Pinpoint the cell where the given text exists, returning its [X, Y] midpoint coordinate. 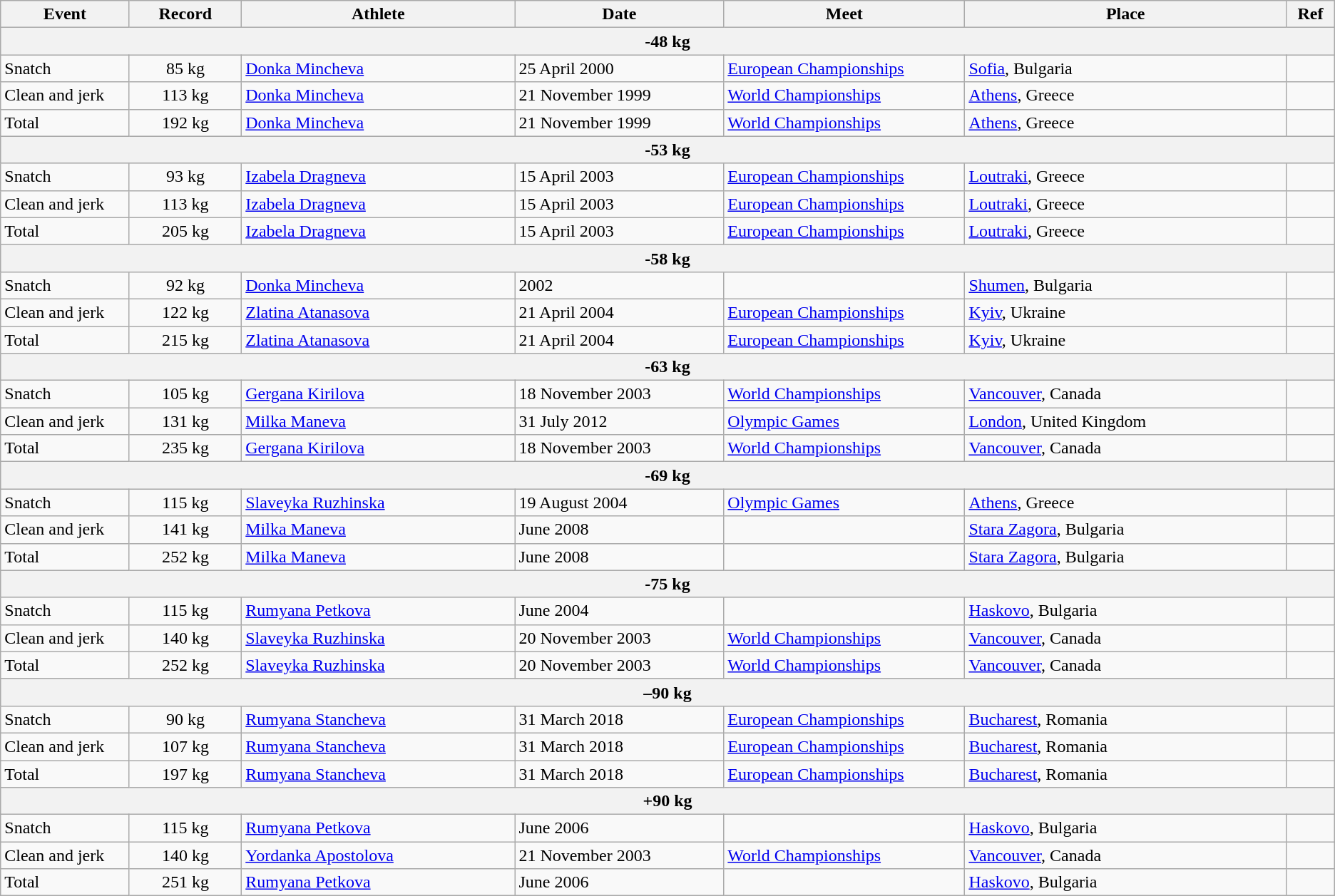
-58 kg [667, 258]
Sofia, Bulgaria [1125, 68]
205 kg [185, 231]
-63 kg [667, 367]
Meet [844, 14]
Shumen, Bulgaria [1125, 285]
London, United Kingdom [1125, 421]
192 kg [185, 123]
–90 kg [667, 692]
Event [65, 14]
-75 kg [667, 584]
251 kg [185, 882]
Place [1125, 14]
90 kg [185, 719]
+90 kg [667, 801]
215 kg [185, 340]
-69 kg [667, 475]
122 kg [185, 312]
105 kg [185, 394]
197 kg [185, 773]
235 kg [185, 448]
Record [185, 14]
-48 kg [667, 41]
141 kg [185, 530]
31 July 2012 [619, 421]
107 kg [185, 746]
-53 kg [667, 150]
19 August 2004 [619, 503]
93 kg [185, 177]
Yordanka Apostolova [378, 855]
21 November 2003 [619, 855]
25 April 2000 [619, 68]
131 kg [185, 421]
Date [619, 14]
Athlete [378, 14]
Ref [1311, 14]
85 kg [185, 68]
June 2004 [619, 611]
92 kg [185, 285]
2002 [619, 285]
